Scan for the cell matching the given text and deliver its [X, Y] coordinate at center. 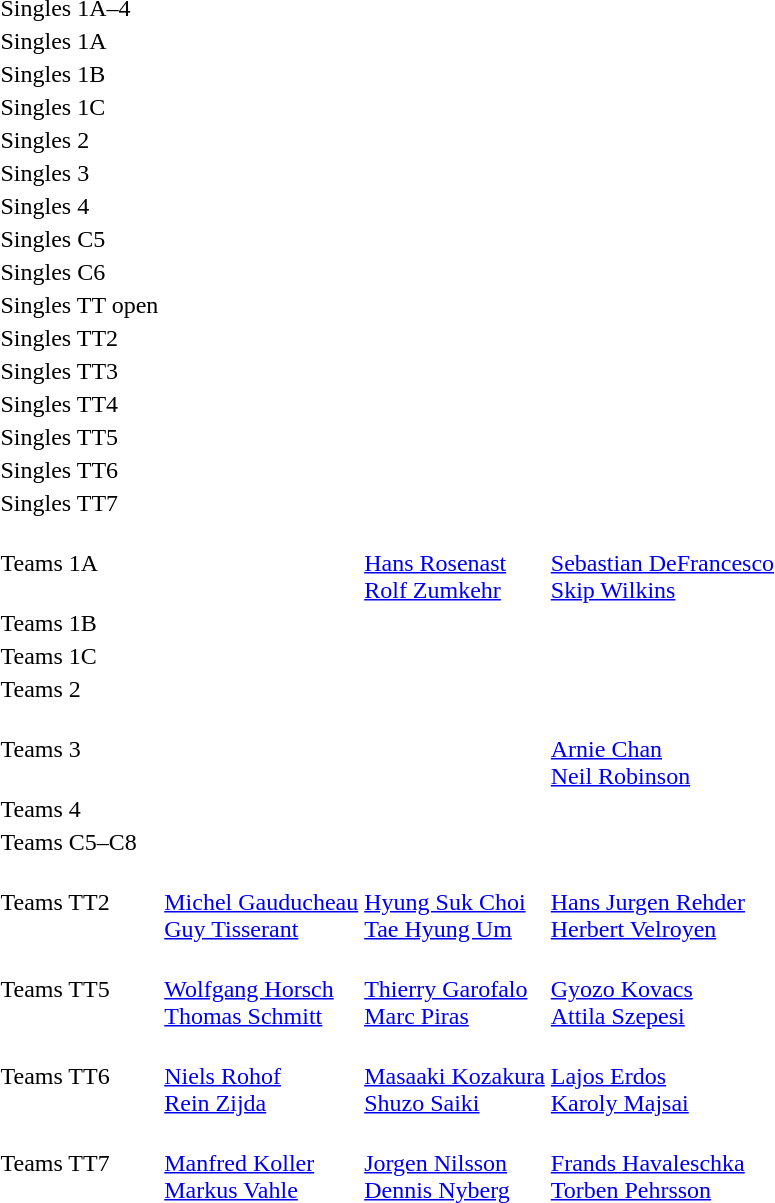
Thierry Garofalo Marc Piras [455, 989]
Niels Rohof Rein Zijda [262, 1076]
Sebastian DeFrancesco Skip Wilkins [662, 563]
Hans Jurgen Rehder Herbert Velroyen [662, 902]
Masaaki Kozakura Shuzo Saiki [455, 1076]
Hyung Suk Choi Tae Hyung Um [455, 902]
Arnie Chan Neil Robinson [662, 749]
Wolfgang Horsch Thomas Schmitt [262, 989]
Lajos Erdos Karoly Majsai [662, 1076]
Hans Rosenast Rolf Zumkehr [455, 563]
Michel Gauducheau Guy Tisserant [262, 902]
Gyozo Kovacs Attila Szepesi [662, 989]
